Pinpoint the cell where the given text exists, returning its [x, y] midpoint coordinate. 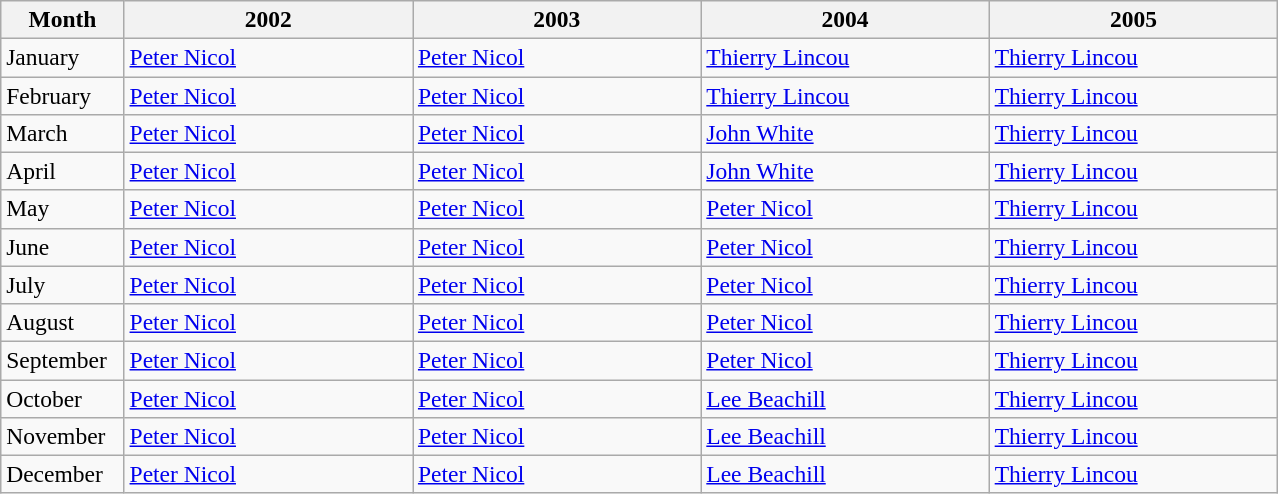
2004 [845, 19]
December [62, 474]
2003 [556, 19]
May [62, 209]
July [62, 285]
October [62, 398]
June [62, 247]
Month [62, 19]
November [62, 436]
2002 [268, 19]
April [62, 171]
2005 [1133, 19]
August [62, 322]
January [62, 57]
March [62, 133]
September [62, 360]
February [62, 95]
